Return (X, Y) of the center of cell containing provided text 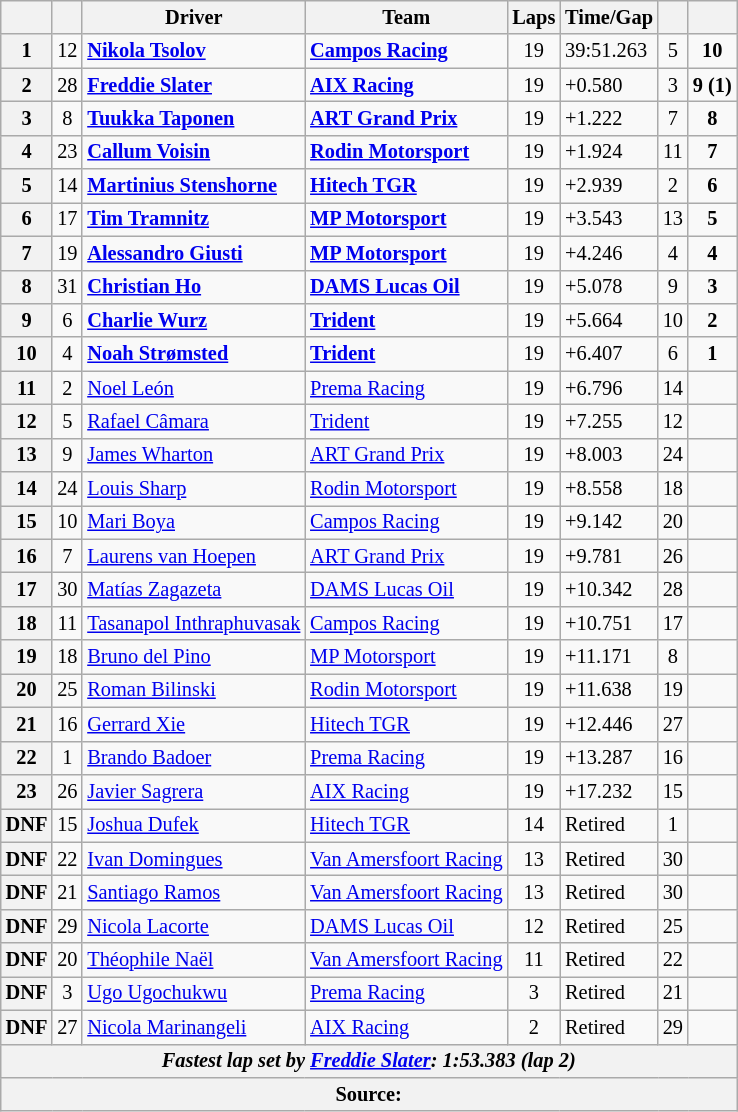
Nicola Lacorte (194, 926)
+2.939 (609, 186)
+10.342 (609, 589)
Laurens van Hoepen (194, 556)
+9.142 (609, 522)
+1.222 (609, 118)
+5.078 (609, 287)
Christian Ho (194, 287)
+13.287 (609, 758)
+3.543 (609, 219)
+8.558 (609, 489)
Source: (369, 1094)
+6.796 (609, 388)
Freddie Slater (194, 85)
+0.580 (609, 85)
Team (406, 17)
Javier Sagrera (194, 791)
Noel León (194, 388)
+8.003 (609, 455)
Brando Badoer (194, 758)
Tuukka Taponen (194, 118)
Mari Boya (194, 522)
Théophile Naël (194, 960)
Martinius Stenshorne (194, 186)
Nikola Tsolov (194, 51)
Louis Sharp (194, 489)
Ivan Domingues (194, 859)
Matías Zagazeta (194, 589)
Roman Bilinski (194, 690)
+4.246 (609, 253)
Charlie Wurz (194, 320)
+11.171 (609, 657)
Laps (534, 17)
Gerrard Xie (194, 724)
+1.924 (609, 152)
+11.638 (609, 690)
Joshua Dufek (194, 825)
Rafael Câmara (194, 421)
+6.407 (609, 354)
Bruno del Pino (194, 657)
Callum Voisin (194, 152)
Noah Strømsted (194, 354)
Tim Tramnitz (194, 219)
Driver (194, 17)
Alessandro Giusti (194, 253)
+17.232 (609, 791)
+12.446 (609, 724)
James Wharton (194, 455)
Fastest lap set by Freddie Slater: 1:53.383 (lap 2) (369, 1061)
Nicola Marinangeli (194, 1027)
+10.751 (609, 623)
+5.664 (609, 320)
+9.781 (609, 556)
9 (1) (712, 85)
Tasanapol Inthraphuvasak (194, 623)
31 (67, 287)
+7.255 (609, 421)
39:51.263 (609, 51)
Time/Gap (609, 17)
Ugo Ugochukwu (194, 993)
Santiago Ramos (194, 892)
